Detect which cell encompasses the target text, then output its (x, y) center coordinate. 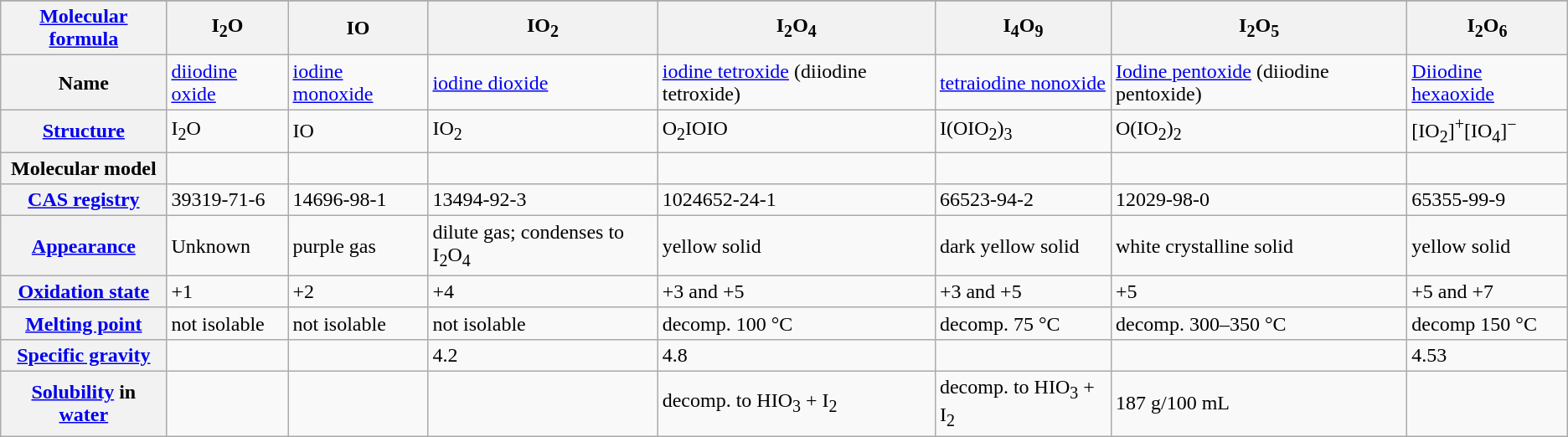
I4O9 (1023, 28)
O(IO2)2 (1258, 131)
66523-94-2 (1023, 200)
dilute gas; condenses to I2O4 (543, 246)
Appearance (84, 246)
[IO2]+[IO4]− (1488, 131)
187 g/100 mL (1258, 404)
4.8 (796, 355)
+2 (358, 291)
Molecular formula (84, 28)
diiodine oxide (228, 82)
tetraiodine nonoxide (1023, 82)
iodine dioxide (543, 82)
+5 (1258, 291)
Molecular model (84, 168)
Oxidation state (84, 291)
dark yellow solid (1023, 246)
14696-98-1 (358, 200)
+1 (228, 291)
iodine tetroxide (diiodine tetroxide) (796, 82)
Specific gravity (84, 355)
I2O5 (1258, 28)
+4 (543, 291)
Structure (84, 131)
4.53 (1488, 355)
O2IOIO (796, 131)
Name (84, 82)
decomp. 75 °C (1023, 323)
65355-99-9 (1488, 200)
I(OIO2)3 (1023, 131)
12029-98-0 (1258, 200)
iodine monoxide (358, 82)
Solubility in water (84, 404)
Melting point (84, 323)
+5 and +7 (1488, 291)
white crystalline solid (1258, 246)
purple gas (358, 246)
decomp. 300–350 °C (1258, 323)
1024652-24-1 (796, 200)
39319-71-6 (228, 200)
CAS registry (84, 200)
13494-92-3 (543, 200)
I2O4 (796, 28)
I2O6 (1488, 28)
Unknown (228, 246)
decomp 150 °C (1488, 323)
Diiodine hexaoxide (1488, 82)
4.2 (543, 355)
Iodine pentoxide (diiodine pentoxide) (1258, 82)
decomp. 100 °C (796, 323)
